Extract the (x, y) coordinate from the center of the cell holding the provided text.  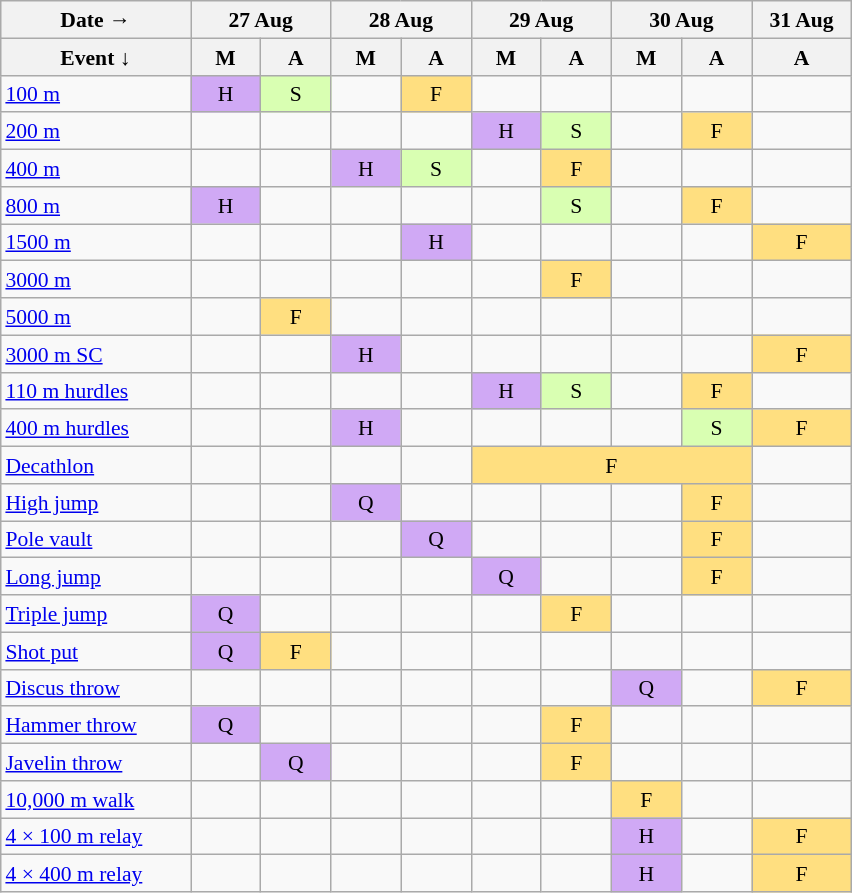
30 Aug (681, 20)
Discus throw (95, 688)
28 Aug (401, 20)
3000 m SC (95, 354)
400 m (95, 168)
200 m (95, 130)
800 m (95, 204)
5000 m (95, 316)
Triple jump (95, 614)
10,000 m walk (95, 798)
Shot put (95, 650)
Hammer throw (95, 724)
400 m hurdles (95, 428)
Decathlon (95, 464)
31 Aug (802, 20)
4 × 400 m relay (95, 874)
27 Aug (260, 20)
High jump (95, 502)
29 Aug (541, 20)
Long jump (95, 576)
Date → (95, 20)
110 m hurdles (95, 390)
Javelin throw (95, 762)
4 × 100 m relay (95, 836)
3000 m (95, 280)
100 m (95, 94)
1500 m (95, 242)
Pole vault (95, 538)
Event ↓ (95, 56)
